For the text-containing cell, return its midpoint in (X, Y) coordinate format. 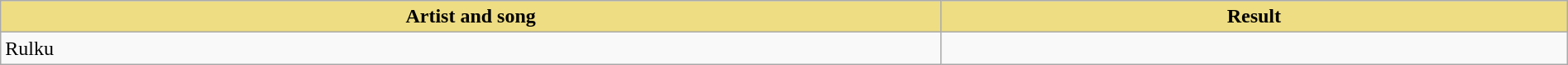
Rulku (471, 48)
Result (1254, 17)
Artist and song (471, 17)
